Scan for the cell matching the given text and deliver its (x, y) coordinate at center. 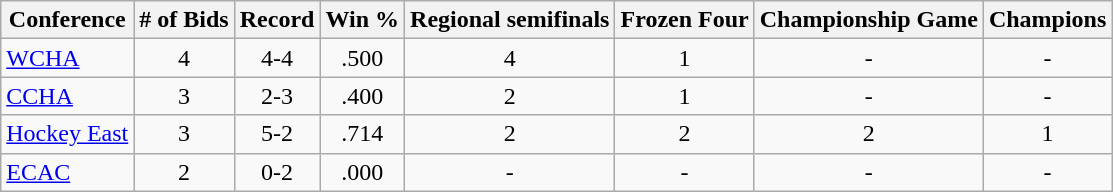
Regional semifinals (510, 20)
2-3 (277, 96)
.400 (362, 96)
Hockey East (68, 134)
Win % (362, 20)
5-2 (277, 134)
Conference (68, 20)
.500 (362, 58)
Championship Game (868, 20)
# of Bids (184, 20)
WCHA (68, 58)
0-2 (277, 172)
.000 (362, 172)
Record (277, 20)
CCHA (68, 96)
ECAC (68, 172)
4-4 (277, 58)
Frozen Four (684, 20)
Champions (1047, 20)
.714 (362, 134)
